Scan for the cell matching the given text and deliver its (X, Y) coordinate at center. 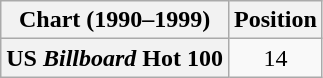
US Billboard Hot 100 (115, 58)
Chart (1990–1999) (115, 20)
14 (276, 58)
Position (276, 20)
